Locate the cell with the specified text and output its (x, y) center coordinate. 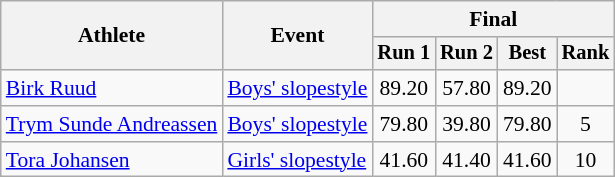
57.80 (466, 88)
Rank (586, 54)
Event (297, 36)
Trym Sunde Andreassen (112, 124)
Final (493, 19)
39.80 (466, 124)
Athlete (112, 36)
Run 1 (404, 54)
5 (586, 124)
Run 2 (466, 54)
Best (528, 54)
Birk Ruud (112, 88)
